Return the [x, y] coordinate for the center point of the cell that contains the specified text.  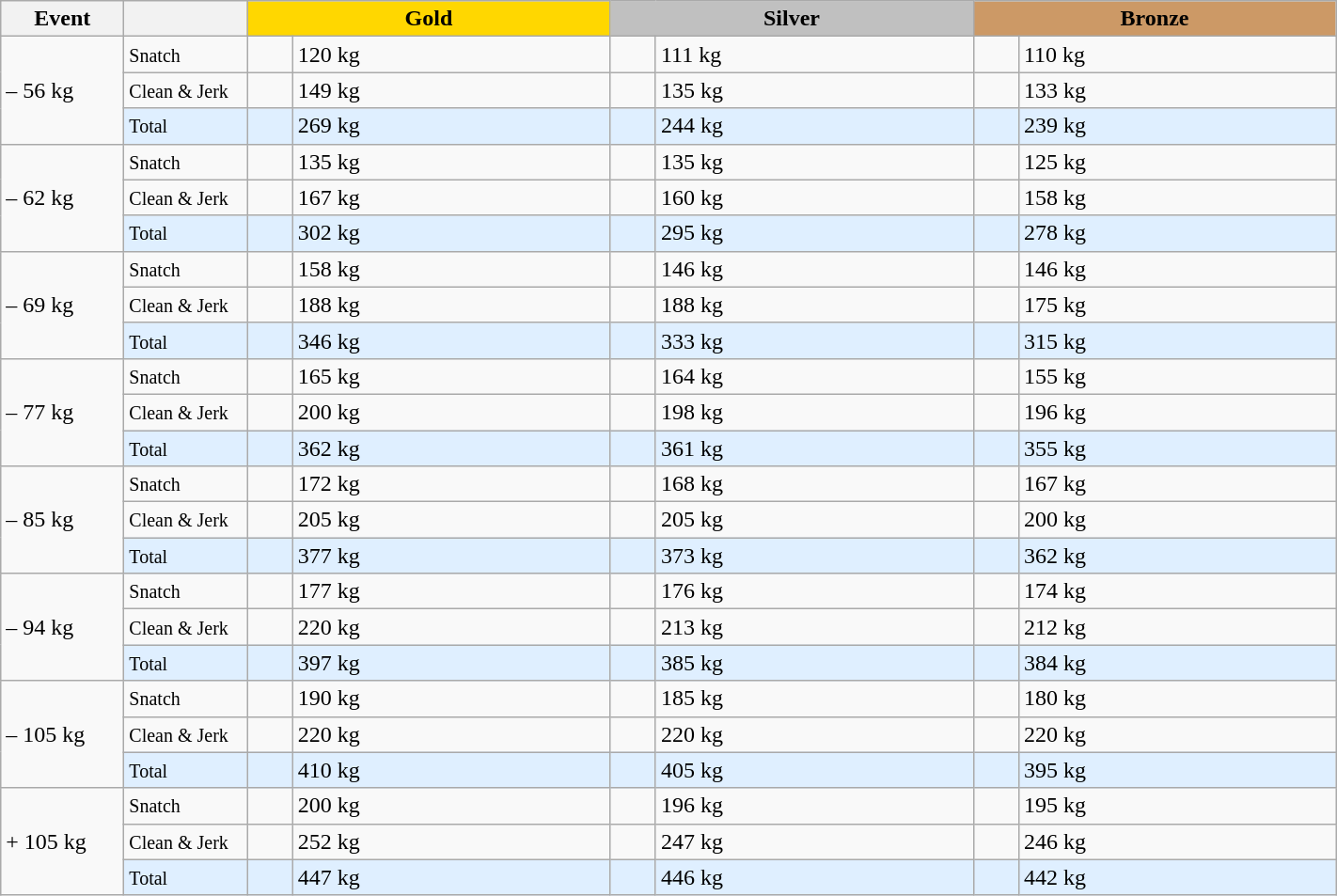
442 kg [1177, 877]
384 kg [1177, 663]
– 105 kg [62, 734]
190 kg [451, 699]
168 kg [814, 484]
395 kg [1177, 770]
447 kg [451, 877]
446 kg [814, 877]
– 69 kg [62, 305]
177 kg [451, 591]
174 kg [1177, 591]
278 kg [1177, 233]
160 kg [814, 197]
315 kg [1177, 340]
355 kg [1177, 448]
269 kg [451, 126]
246 kg [1177, 841]
252 kg [451, 841]
346 kg [451, 340]
+ 105 kg [62, 841]
Bronze [1155, 19]
175 kg [1177, 305]
212 kg [1177, 627]
295 kg [814, 233]
133 kg [1177, 90]
120 kg [451, 55]
377 kg [451, 556]
410 kg [451, 770]
385 kg [814, 663]
125 kg [1177, 162]
239 kg [1177, 126]
176 kg [814, 591]
172 kg [451, 484]
195 kg [1177, 806]
Event [62, 19]
– 56 kg [62, 90]
Silver [792, 19]
302 kg [451, 233]
164 kg [814, 376]
149 kg [451, 90]
361 kg [814, 448]
Gold [429, 19]
155 kg [1177, 376]
– 77 kg [62, 412]
213 kg [814, 627]
247 kg [814, 841]
– 94 kg [62, 627]
– 62 kg [62, 197]
397 kg [451, 663]
– 85 kg [62, 520]
405 kg [814, 770]
185 kg [814, 699]
244 kg [814, 126]
198 kg [814, 412]
373 kg [814, 556]
110 kg [1177, 55]
333 kg [814, 340]
180 kg [1177, 699]
165 kg [451, 376]
111 kg [814, 55]
